Locate the cell with the specified text and output its (x, y) center coordinate. 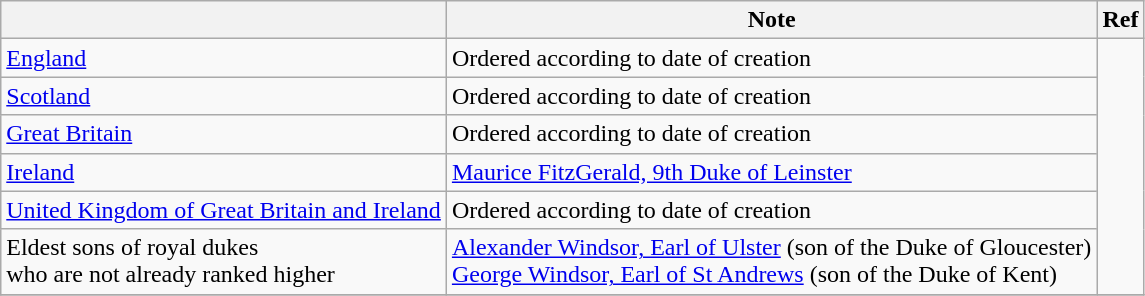
Maurice FitzGerald, 9th Duke of Leinster (772, 172)
Ireland (224, 172)
Ref (1120, 20)
United Kingdom of Great Britain and Ireland (224, 210)
England (224, 58)
Great Britain (224, 134)
Scotland (224, 96)
Eldest sons of royal dukeswho are not already ranked higher (224, 262)
Alexander Windsor, Earl of Ulster (son of the Duke of Gloucester)George Windsor, Earl of St Andrews (son of the Duke of Kent) (772, 262)
Note (772, 20)
